Determine the (X, Y) coordinate at the center of the cell enclosing the given text.  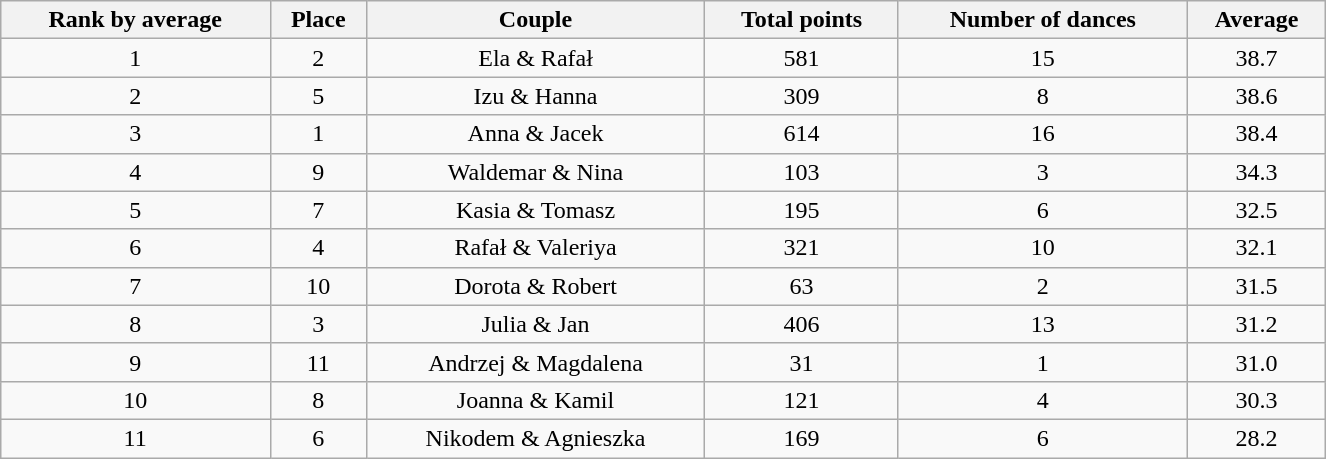
Anna & Jacek (535, 134)
32.5 (1256, 210)
Place (318, 20)
309 (802, 96)
Rank by average (135, 20)
581 (802, 58)
406 (802, 324)
103 (802, 172)
Nikodem & Agnieszka (535, 438)
31.5 (1256, 286)
Couple (535, 20)
31.0 (1256, 362)
16 (1042, 134)
Dorota & Robert (535, 286)
Kasia & Tomasz (535, 210)
321 (802, 248)
30.3 (1256, 400)
31 (802, 362)
Number of dances (1042, 20)
38.7 (1256, 58)
28.2 (1256, 438)
34.3 (1256, 172)
38.4 (1256, 134)
Average (1256, 20)
614 (802, 134)
Julia & Jan (535, 324)
169 (802, 438)
15 (1042, 58)
Rafał & Valeriya (535, 248)
Izu & Hanna (535, 96)
Ela & Rafał (535, 58)
Waldemar & Nina (535, 172)
121 (802, 400)
31.2 (1256, 324)
Andrzej & Magdalena (535, 362)
63 (802, 286)
Total points (802, 20)
13 (1042, 324)
38.6 (1256, 96)
195 (802, 210)
32.1 (1256, 248)
Joanna & Kamil (535, 400)
